Extract the [X, Y] coordinate from the center of the cell holding the provided text.  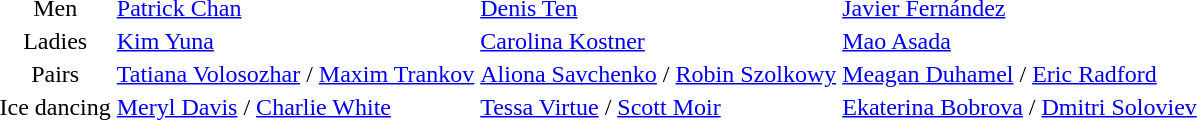
Carolina Kostner [658, 41]
Aliona Savchenko / Robin Szolkowy [658, 74]
Kim Yuna [295, 41]
Tatiana Volosozhar / Maxim Trankov [295, 74]
